Determine the (x, y) coordinate at the center of the cell enclosing the given text.  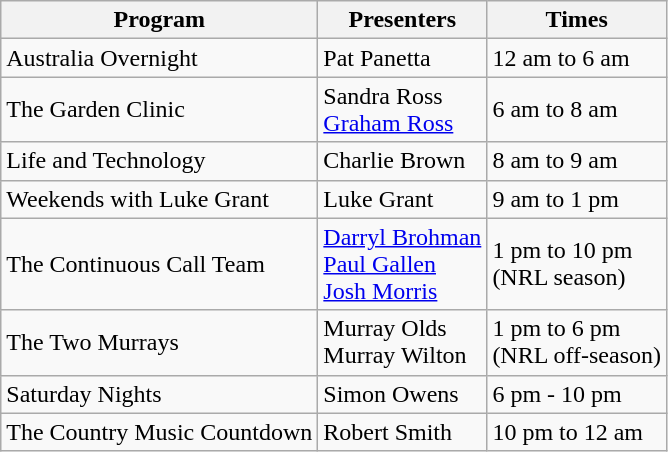
The Country Music Countdown (160, 432)
The Continuous Call Team (160, 264)
10 pm to 12 am (577, 432)
Presenters (402, 20)
1 pm to 10 pm (NRL season) (577, 264)
Robert Smith (402, 432)
Charlie Brown (402, 161)
Saturday Nights (160, 394)
Darryl Brohman Paul Gallen Josh Morris (402, 264)
9 am to 1 pm (577, 199)
Australia Overnight (160, 58)
Life and Technology (160, 161)
6 am to 8 am (577, 110)
The Garden Clinic (160, 110)
Program (160, 20)
Times (577, 20)
Luke Grant (402, 199)
8 am to 9 am (577, 161)
6 pm - 10 pm (577, 394)
Pat Panetta (402, 58)
Simon Owens (402, 394)
12 am to 6 am (577, 58)
1 pm to 6 pm (NRL off-season) (577, 342)
The Two Murrays (160, 342)
Weekends with Luke Grant (160, 199)
Sandra Ross Graham Ross (402, 110)
Murray OldsMurray Wilton (402, 342)
